For the text-containing cell, return its midpoint in [X, Y] coordinate format. 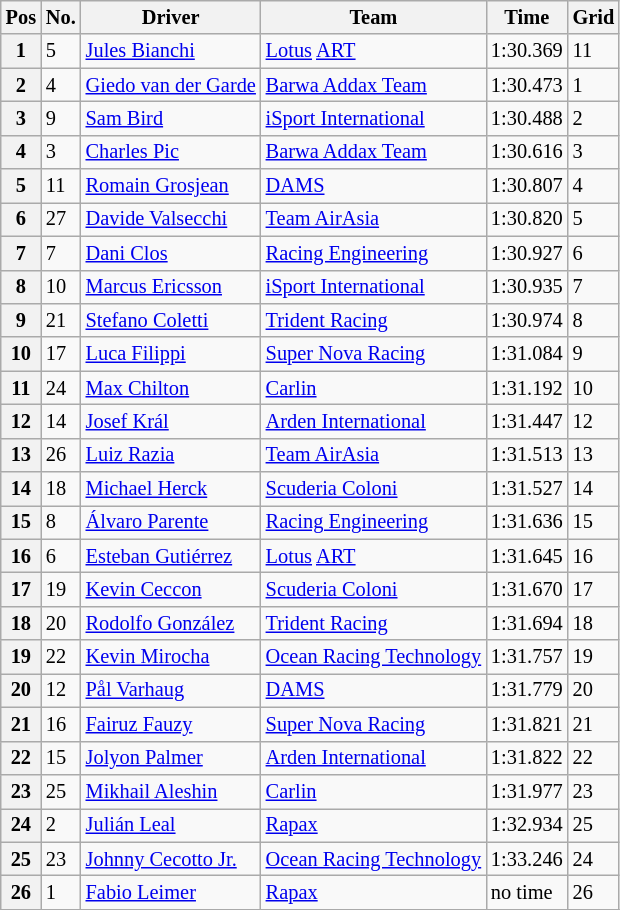
Julián Leal [171, 825]
Fabio Leimer [171, 892]
1:30.820 [527, 219]
Michael Herck [171, 489]
1:31.694 [527, 623]
1:31.447 [527, 421]
Rodolfo González [171, 623]
Stefano Coletti [171, 320]
Pål Varhaug [171, 690]
1:30.488 [527, 118]
1:30.473 [527, 85]
1:31.192 [527, 388]
Marcus Ericsson [171, 287]
1:32.934 [527, 825]
Time [527, 17]
1:31.527 [527, 489]
1:31.636 [527, 522]
Luca Filippi [171, 354]
Jolyon Palmer [171, 758]
1:30.974 [527, 320]
Grid [594, 17]
1:31.757 [527, 657]
Charles Pic [171, 152]
Davide Valsecchi [171, 219]
1:30.935 [527, 287]
Kevin Mirocha [171, 657]
1:30.927 [527, 253]
Team [374, 17]
Dani Clos [171, 253]
27 [61, 219]
No. [61, 17]
1:31.670 [527, 589]
Johnny Cecotto Jr. [171, 859]
1:30.616 [527, 152]
1:31.977 [527, 791]
Luiz Razia [171, 455]
Kevin Ceccon [171, 589]
Josef Král [171, 421]
1:31.645 [527, 556]
Jules Bianchi [171, 51]
Romain Grosjean [171, 186]
Álvaro Parente [171, 522]
1:31.779 [527, 690]
1:31.821 [527, 724]
no time [527, 892]
Pos [21, 17]
1:31.084 [527, 354]
Esteban Gutiérrez [171, 556]
Giedo van der Garde [171, 85]
1:33.246 [527, 859]
Sam Bird [171, 118]
1:31.513 [527, 455]
Driver [171, 17]
Mikhail Aleshin [171, 791]
Fairuz Fauzy [171, 724]
1:30.369 [527, 51]
1:31.822 [527, 758]
1:30.807 [527, 186]
Max Chilton [171, 388]
